Pinpoint the cell where the given text exists, returning its [x, y] midpoint coordinate. 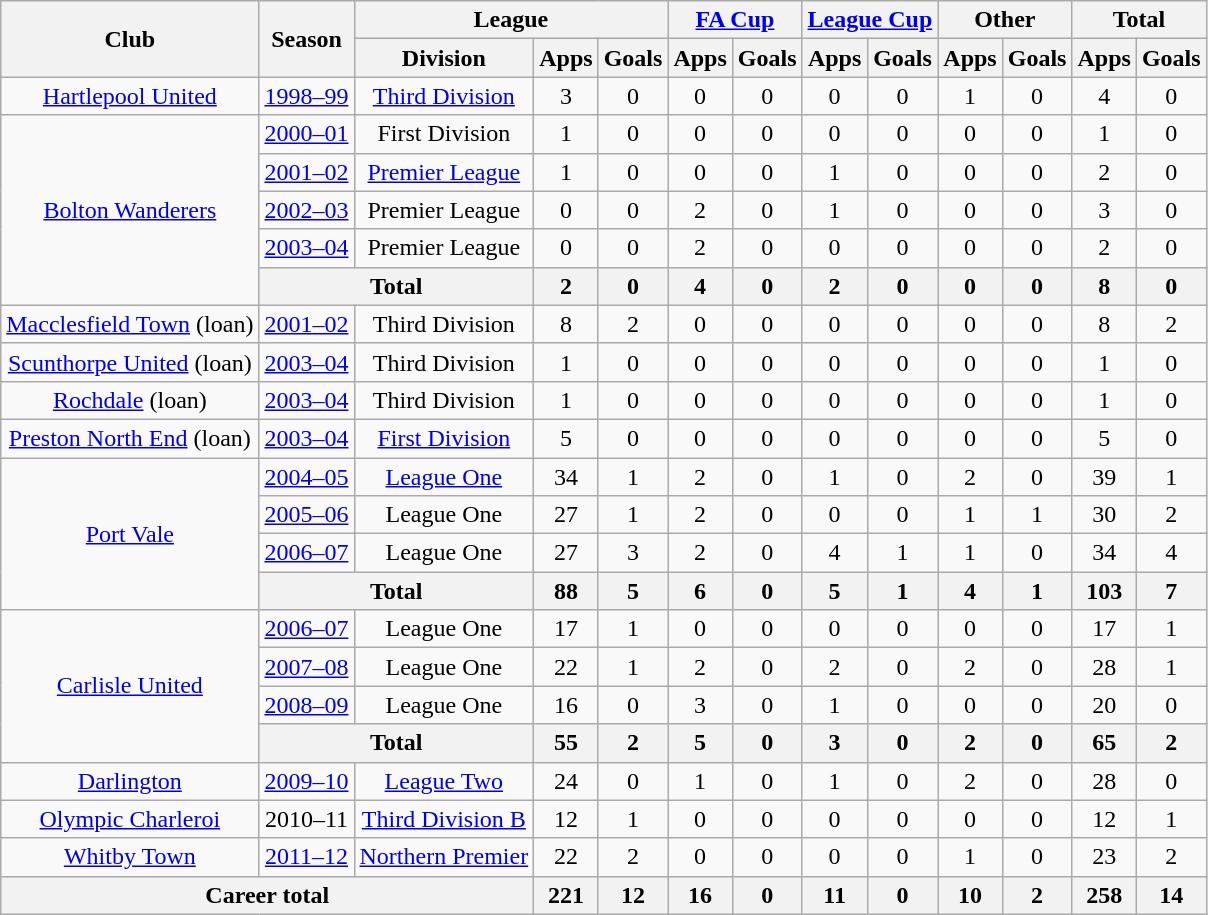
Carlisle United [130, 686]
2002–03 [306, 210]
Preston North End (loan) [130, 438]
Scunthorpe United (loan) [130, 362]
2007–08 [306, 667]
2008–09 [306, 705]
10 [970, 895]
Other [1005, 20]
14 [1171, 895]
65 [1104, 743]
103 [1104, 591]
FA Cup [735, 20]
Macclesfield Town (loan) [130, 324]
Third Division B [444, 819]
League [511, 20]
Northern Premier [444, 857]
2000–01 [306, 134]
2010–11 [306, 819]
Rochdale (loan) [130, 400]
1998–99 [306, 96]
221 [566, 895]
2009–10 [306, 781]
Port Vale [130, 534]
League Cup [870, 20]
Career total [268, 895]
Whitby Town [130, 857]
Season [306, 39]
88 [566, 591]
24 [566, 781]
11 [834, 895]
23 [1104, 857]
Hartlepool United [130, 96]
7 [1171, 591]
2011–12 [306, 857]
Club [130, 39]
258 [1104, 895]
2004–05 [306, 477]
Olympic Charleroi [130, 819]
League Two [444, 781]
Bolton Wanderers [130, 210]
30 [1104, 515]
Darlington [130, 781]
55 [566, 743]
20 [1104, 705]
2005–06 [306, 515]
6 [700, 591]
39 [1104, 477]
Division [444, 58]
